Return (x, y) of the center of cell containing provided text 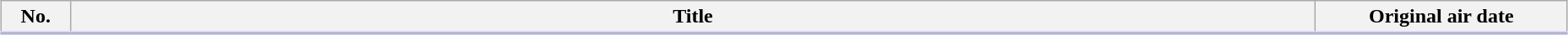
No. (35, 17)
Original air date (1441, 17)
Title (693, 17)
